Search for the cell housing the specified text and yield its (X, Y) center coordinate. 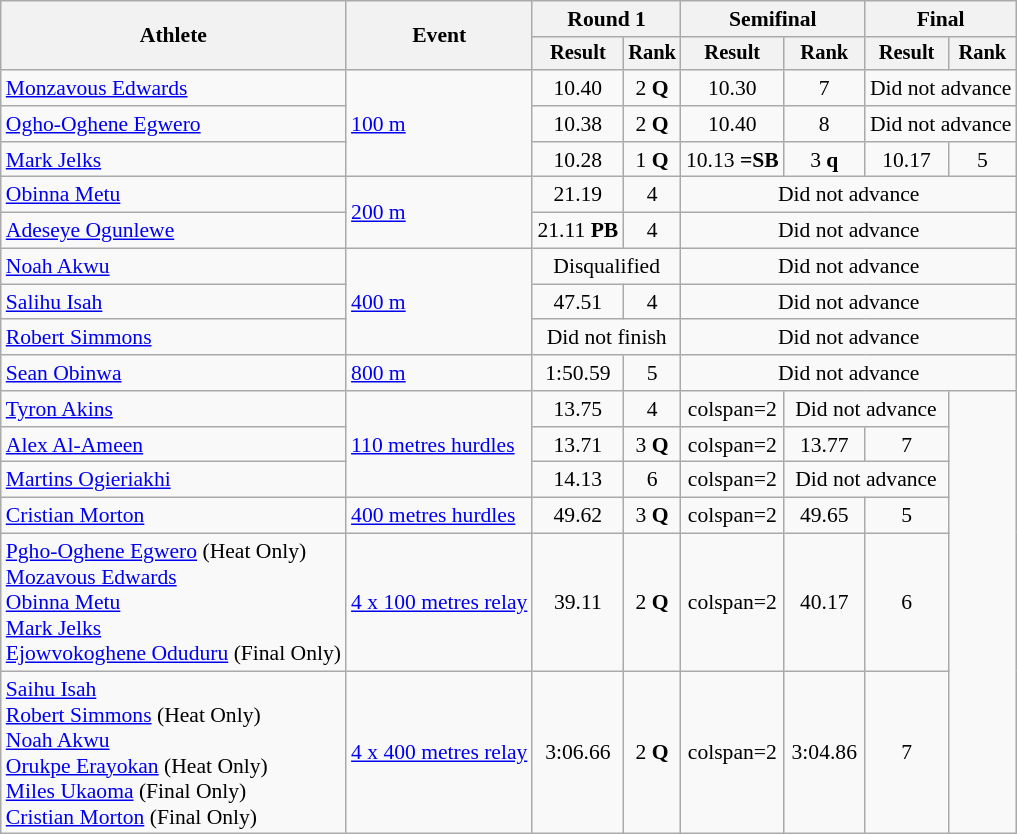
4 x 100 metres relay (439, 603)
Disqualified (606, 267)
Tyron Akins (174, 409)
110 metres hurdles (439, 444)
3:04.86 (824, 752)
Ogho-Oghene Egwero (174, 124)
200 m (439, 212)
13.77 (824, 445)
Martins Ogieriakhi (174, 480)
10.17 (906, 160)
21.19 (578, 195)
3 q (824, 160)
Sean Obinwa (174, 373)
49.62 (578, 516)
Noah Akwu (174, 267)
Did not finish (606, 338)
10.28 (578, 160)
100 m (439, 124)
Obinna Metu (174, 195)
1:50.59 (578, 373)
39.11 (578, 603)
Monzavous Edwards (174, 88)
Pgho-Oghene Egwero (Heat Only)Mozavous EdwardsObinna MetuMark JelksEjowvokoghene Oduduru (Final Only) (174, 603)
800 m (439, 373)
400 m (439, 302)
Adeseye Ogunlewe (174, 231)
Mark Jelks (174, 160)
Saihu IsahRobert Simmons (Heat Only) Noah AkwuOrukpe Erayokan (Heat Only)Miles Ukaoma (Final Only)Cristian Morton (Final Only) (174, 752)
49.65 (824, 516)
14.13 (578, 480)
Semifinal (773, 19)
Salihu Isah (174, 302)
3:06.66 (578, 752)
8 (824, 124)
Cristian Morton (174, 516)
Athlete (174, 36)
40.17 (824, 603)
Event (439, 36)
10.13 =SB (732, 160)
21.11 PB (578, 231)
Round 1 (606, 19)
Final (941, 19)
Robert Simmons (174, 338)
400 metres hurdles (439, 516)
13.71 (578, 445)
47.51 (578, 302)
4 x 400 metres relay (439, 752)
10.38 (578, 124)
1 Q (652, 160)
Alex Al-Ameen (174, 445)
10.30 (732, 88)
13.75 (578, 409)
